Output the [x, y] coordinate of the center of the cell containing the given text.  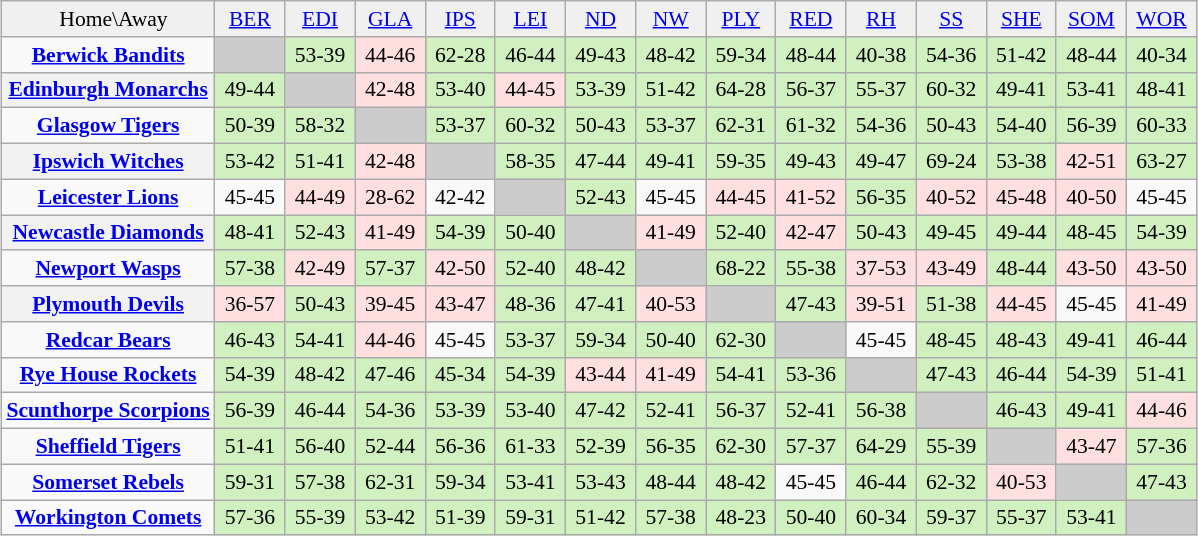
42-49 [320, 269]
52-44 [390, 447]
53-43 [600, 482]
Somerset Rebels [108, 482]
58-32 [320, 126]
39-45 [390, 304]
ND [600, 19]
42-47 [811, 233]
Rye House Rockets [108, 375]
68-22 [741, 269]
40-52 [951, 197]
Edinburgh Monarchs [108, 90]
55-38 [811, 269]
42-50 [460, 269]
42-42 [460, 197]
41-52 [811, 197]
64-28 [741, 90]
Berwick Bandits [108, 55]
48-43 [1021, 340]
PLY [741, 19]
Newcastle Diamonds [108, 233]
WOR [1161, 19]
SOM [1091, 19]
SS [951, 19]
50-39 [250, 126]
40-50 [1091, 197]
47-41 [600, 304]
Workington Comets [108, 518]
64-29 [881, 447]
EDI [320, 19]
44-49 [320, 197]
56-36 [460, 447]
62-28 [460, 55]
Plymouth Devils [108, 304]
37-53 [881, 269]
28-62 [390, 197]
53-36 [811, 375]
42-51 [1091, 162]
63-27 [1161, 162]
Sheffield Tigers [108, 447]
48-36 [530, 304]
NW [671, 19]
36-57 [250, 304]
Ipswich Witches [108, 162]
Leicester Lions [108, 197]
60-34 [881, 518]
49-45 [951, 233]
RH [881, 19]
61-32 [811, 126]
Glasgow Tigers [108, 126]
59-35 [741, 162]
56-40 [320, 447]
40-34 [1161, 55]
Scunthorpe Scorpions [108, 411]
45-34 [460, 375]
48-23 [741, 518]
61-33 [530, 447]
47-46 [390, 375]
SHE [1021, 19]
60-33 [1161, 126]
47-42 [600, 411]
51-39 [460, 518]
IPS [460, 19]
BER [250, 19]
54-40 [1021, 126]
GLA [390, 19]
40-38 [881, 55]
47-44 [600, 162]
69-24 [951, 162]
56-38 [881, 411]
Newport Wasps [108, 269]
43-49 [951, 269]
49-47 [881, 162]
52-39 [600, 447]
39-51 [881, 304]
Home\Away [108, 19]
58-35 [530, 162]
45-48 [1021, 197]
RED [811, 19]
51-38 [951, 304]
59-37 [951, 518]
62-32 [951, 482]
43-44 [600, 375]
Redcar Bears [108, 340]
LEI [530, 19]
53-38 [1021, 162]
